Capture the cell that displays the provided text and extract its (x, y) central coordinate. 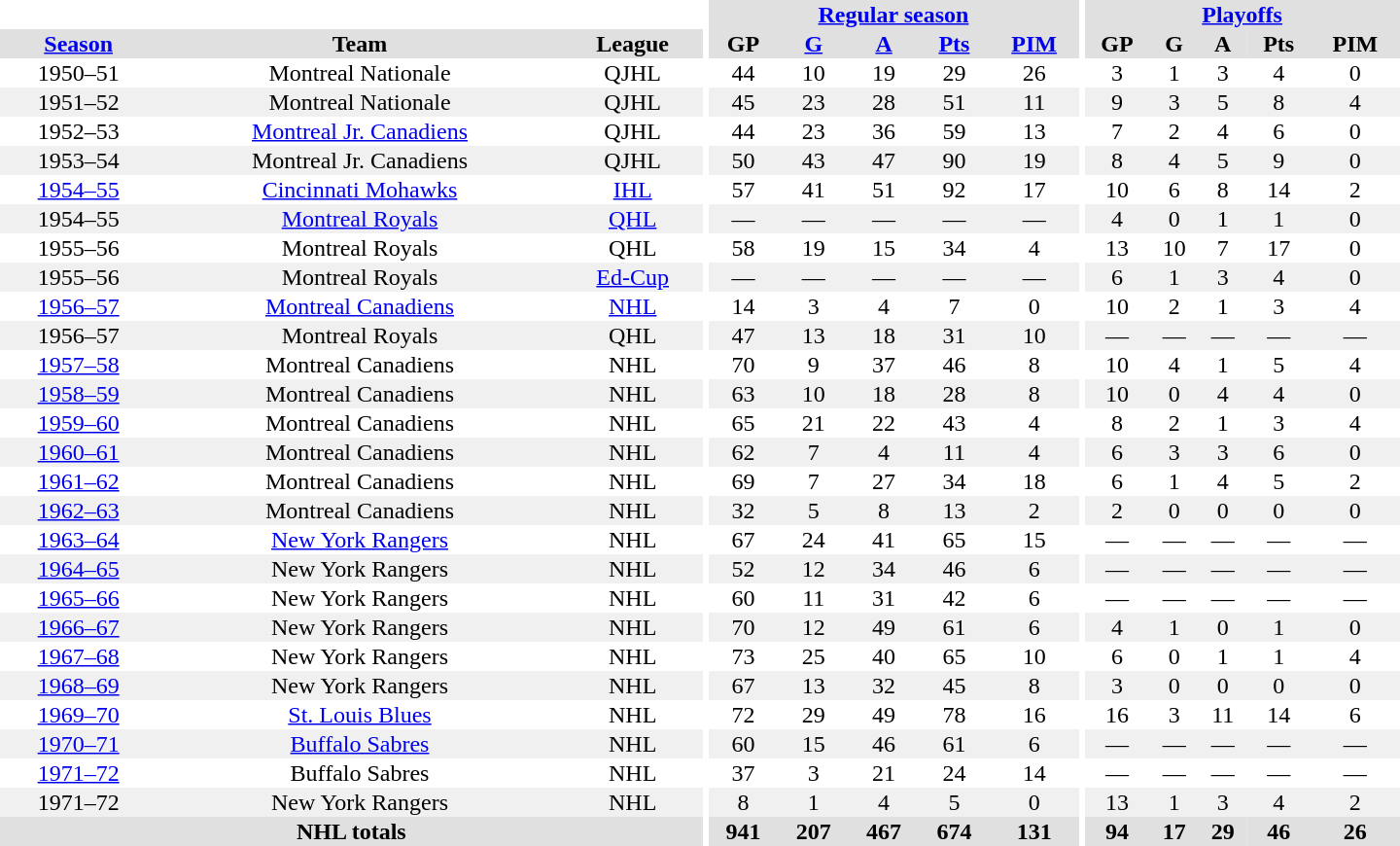
941 (743, 831)
Playoffs (1242, 15)
1969–70 (78, 715)
1965–66 (78, 598)
1962–63 (78, 511)
27 (884, 481)
92 (954, 190)
1960–61 (78, 452)
52 (743, 569)
Ed-Cup (633, 277)
1961–62 (78, 481)
Regular season (892, 15)
674 (954, 831)
1953–54 (78, 160)
1970–71 (78, 744)
1952–53 (78, 131)
Season (78, 44)
42 (954, 598)
1959–60 (78, 423)
90 (954, 160)
1966–67 (78, 627)
1963–64 (78, 540)
League (633, 44)
467 (884, 831)
131 (1034, 831)
58 (743, 248)
69 (743, 481)
207 (814, 831)
25 (814, 656)
St. Louis Blues (360, 715)
78 (954, 715)
50 (743, 160)
62 (743, 452)
94 (1116, 831)
63 (743, 394)
36 (884, 131)
1957–58 (78, 365)
NHL totals (352, 831)
40 (884, 656)
1951–52 (78, 102)
1964–65 (78, 569)
Team (360, 44)
IHL (633, 190)
57 (743, 190)
1967–68 (78, 656)
Cincinnati Mohawks (360, 190)
22 (884, 423)
72 (743, 715)
73 (743, 656)
1968–69 (78, 686)
59 (954, 131)
1958–59 (78, 394)
1950–51 (78, 73)
